Capture the cell that displays the provided text and extract its (X, Y) central coordinate. 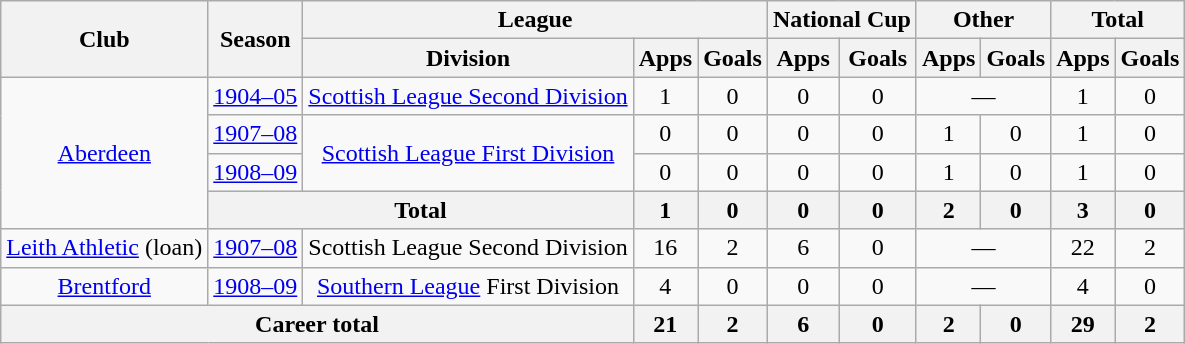
29 (1083, 324)
22 (1083, 248)
1904–05 (256, 96)
League (536, 20)
Club (104, 39)
Division (468, 58)
21 (665, 324)
Season (256, 39)
3 (1083, 210)
National Cup (842, 20)
Scottish League First Division (468, 153)
Other (983, 20)
Leith Athletic (loan) (104, 248)
Southern League First Division (468, 286)
Career total (317, 324)
16 (665, 248)
Aberdeen (104, 153)
Brentford (104, 286)
